From the cell containing the given text, extract its center point as (X, Y) coordinate. 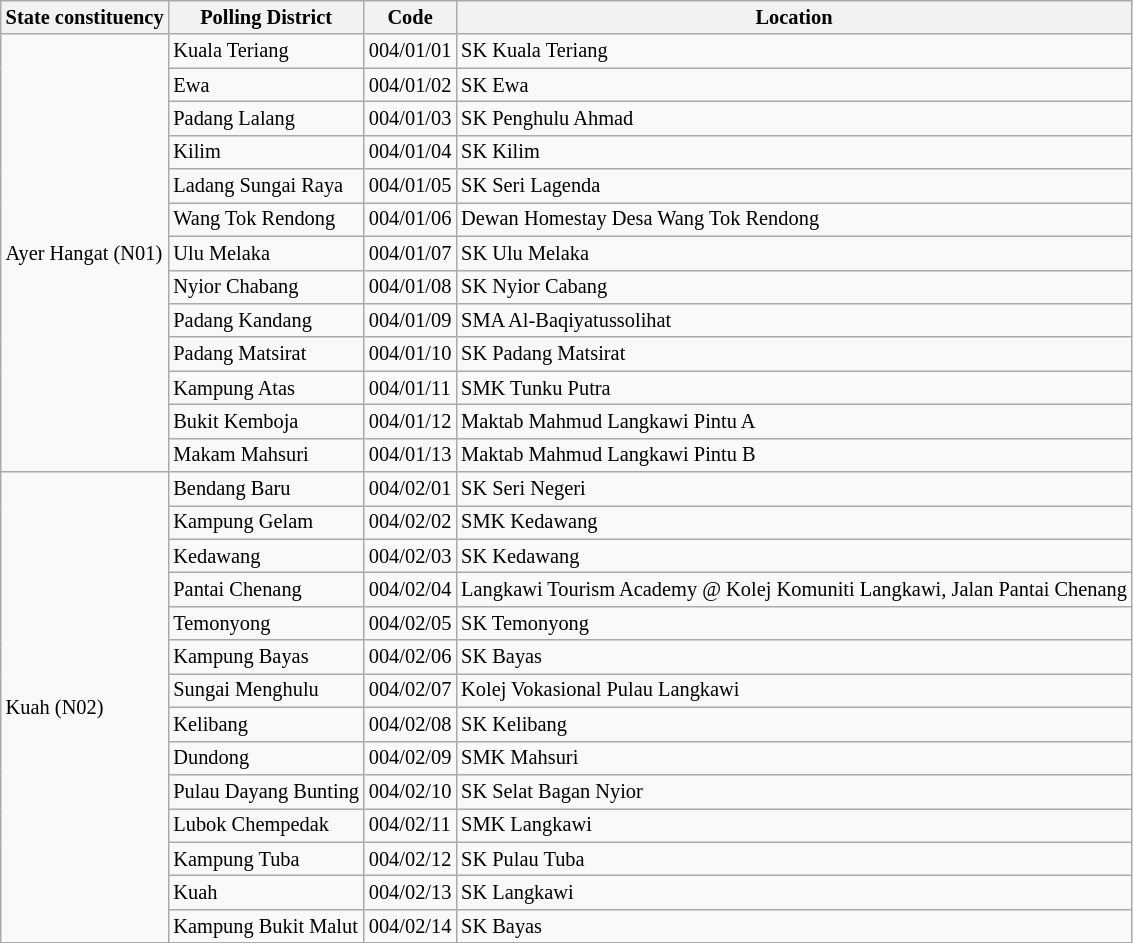
SMK Tunku Putra (794, 388)
004/02/05 (410, 623)
Nyior Chabang (266, 287)
Langkawi Tourism Academy @ Kolej Komuniti Langkawi, Jalan Pantai Chenang (794, 589)
Kuah (N02) (85, 708)
Kedawang (266, 556)
004/02/04 (410, 589)
004/02/13 (410, 892)
SK Pulau Tuba (794, 859)
SMK Mahsuri (794, 758)
Bendang Baru (266, 489)
004/01/07 (410, 253)
Code (410, 17)
004/02/08 (410, 724)
SK Padang Matsirat (794, 354)
SK Kelibang (794, 724)
Padang Kandang (266, 320)
SK Nyior Cabang (794, 287)
SK Langkawi (794, 892)
004/01/04 (410, 152)
Ayer Hangat (N01) (85, 253)
Kampung Bayas (266, 657)
004/01/06 (410, 219)
004/02/03 (410, 556)
SMK Kedawang (794, 522)
Ladang Sungai Raya (266, 186)
SK Ulu Melaka (794, 253)
SK Penghulu Ahmad (794, 118)
SK Kuala Teriang (794, 51)
Maktab Mahmud Langkawi Pintu A (794, 421)
Kuala Teriang (266, 51)
004/02/10 (410, 791)
Kuah (266, 892)
004/02/01 (410, 489)
Pulau Dayang Bunting (266, 791)
SK Selat Bagan Nyior (794, 791)
SK Ewa (794, 85)
004/02/02 (410, 522)
004/02/11 (410, 825)
Kampung Bukit Malut (266, 926)
SMA Al-Baqiyatussolihat (794, 320)
004/02/06 (410, 657)
004/02/09 (410, 758)
State constituency (85, 17)
004/01/05 (410, 186)
SMK Langkawi (794, 825)
004/01/03 (410, 118)
004/01/09 (410, 320)
Bukit Kemboja (266, 421)
004/01/10 (410, 354)
004/01/13 (410, 455)
004/02/12 (410, 859)
Location (794, 17)
Padang Matsirat (266, 354)
Temonyong (266, 623)
Lubok Chempedak (266, 825)
004/01/08 (410, 287)
Kilim (266, 152)
Kampung Tuba (266, 859)
Ewa (266, 85)
004/02/14 (410, 926)
SK Seri Lagenda (794, 186)
Wang Tok Rendong (266, 219)
SK Kilim (794, 152)
SK Temonyong (794, 623)
Kampung Gelam (266, 522)
Ulu Melaka (266, 253)
SK Kedawang (794, 556)
Kampung Atas (266, 388)
Kolej Vokasional Pulau Langkawi (794, 690)
Sungai Menghulu (266, 690)
004/01/01 (410, 51)
Dundong (266, 758)
004/01/12 (410, 421)
004/01/11 (410, 388)
004/01/02 (410, 85)
004/02/07 (410, 690)
SK Seri Negeri (794, 489)
Maktab Mahmud Langkawi Pintu B (794, 455)
Dewan Homestay Desa Wang Tok Rendong (794, 219)
Makam Mahsuri (266, 455)
Kelibang (266, 724)
Pantai Chenang (266, 589)
Polling District (266, 17)
Padang Lalang (266, 118)
